Return the (X, Y) coordinate for the center point of the cell that contains the specified text.  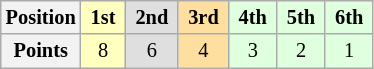
1st (104, 17)
8 (104, 51)
3rd (203, 17)
4th (253, 17)
5th (301, 17)
2nd (152, 17)
Position (41, 17)
1 (349, 51)
6th (349, 17)
2 (301, 51)
3 (253, 51)
4 (203, 51)
Points (41, 51)
6 (152, 51)
